Detect which cell encompasses the target text, then output its (X, Y) center coordinate. 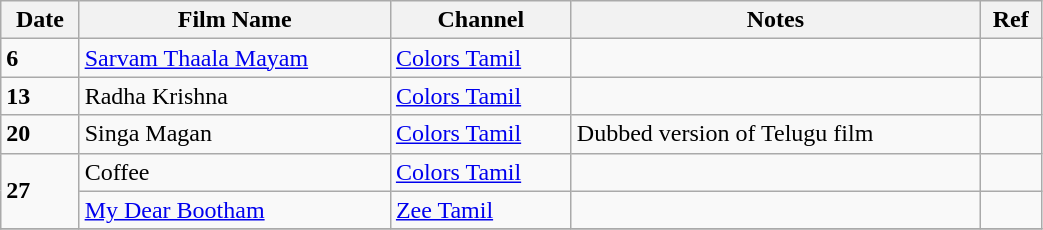
Radha Krishna (234, 96)
Notes (775, 20)
Coffee (234, 172)
27 (40, 191)
Singa Magan (234, 134)
20 (40, 134)
Channel (480, 20)
My Dear Bootham (234, 210)
Film Name (234, 20)
Zee Tamil (480, 210)
Dubbed version of Telugu film (775, 134)
Sarvam Thaala Mayam (234, 58)
13 (40, 96)
6 (40, 58)
Ref (1012, 20)
Date (40, 20)
